Extract the (X, Y) coordinate from the center of the cell holding the provided text.  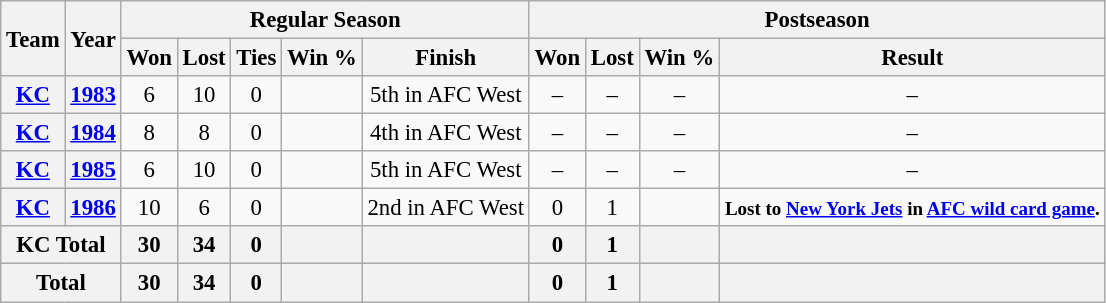
Total (61, 283)
Finish (446, 58)
1985 (93, 170)
Lost to New York Jets in AFC wild card game. (912, 208)
Ties (256, 58)
1983 (93, 95)
Postseason (817, 20)
4th in AFC West (446, 133)
KC Total (61, 245)
Team (33, 38)
1984 (93, 133)
Regular Season (325, 20)
2nd in AFC West (446, 208)
Year (93, 38)
1986 (93, 208)
Result (912, 58)
